Search for the cell housing the specified text and yield its (x, y) center coordinate. 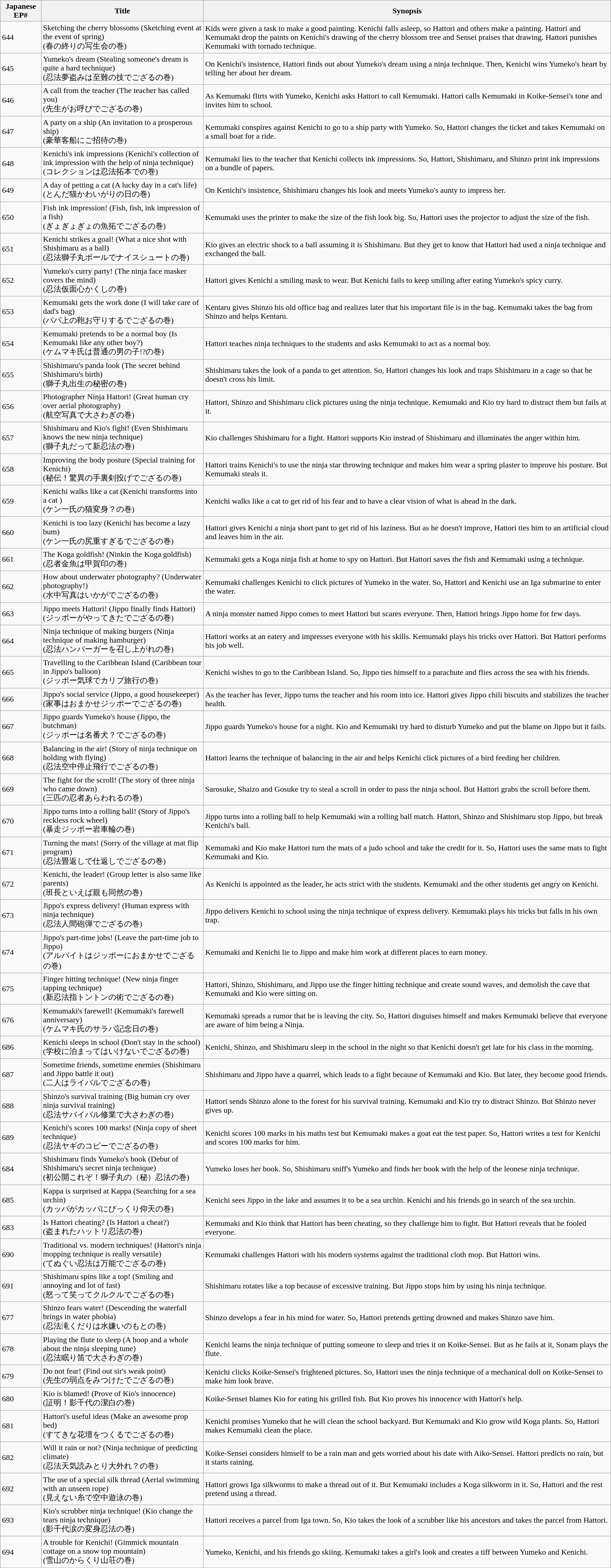
Is Hattori cheating? (Is Hattori a cheat?)(盗まれたハットリ忍法の巻) (122, 1227)
Hattori's useful ideas (Make an awesome prop bed)(すてきな花壇をつくるでござるの巻) (122, 1426)
Shishimaru spins like a top! (Smiling and annoying and lot of fast)(怒って笑ってクルクルでござるの巻) (122, 1286)
Kenichi walks like a cat to get rid of his fear and to have a clear vision of what is ahead in the dark. (407, 501)
Shishimaru and Jippo have a quarrel, which leads to a fight because of Kemumaki and Kio. But later, they become good friends. (407, 1074)
A party on a ship (An invitation to a prosperous ship)(豪華客船にご招待の巻) (122, 132)
Kenichi's ink impressions (Kenichi's collection of ink impression with the help of ninja technique)(コレクションは忍法拓本での巻) (122, 163)
Yumeko loses her book. So, Shishimaru sniff's Yumeko and finds her book with the help of the leonese ninja technique. (407, 1169)
670 (21, 821)
Turning the mats! (Sorry of the village at mat flip program)(忍法畳返しで仕返しでござるの巻) (122, 853)
Kenichi is too lazy (Kenichi has become a lazy bum)(ケン一氏の尻重すぎるでござるの巻) (122, 532)
The fight for the scroll! (The story of three ninja who came down)(三匹の忍者あらわれるの巻) (122, 789)
Jippo's social service (Jippo, a good housekeeper)(家事はおまかせジッポーでござるの巻) (122, 699)
Koike-Sensei considers himself to be a rain man and gets worried about his date with Aiko-Sensei. Hattori predicts no rain, but it starts raining. (407, 1457)
Travelling to the Caribbean Island (Caribbean tour in Jippo's balloon)(ジッポー気球でカリブ旅行の巻) (122, 673)
Kio challenges Shishimaru for a fight. Hattori supports Kio instead of Shishimaru and illuminates the anger within him. (407, 438)
Traditional vs. modern techniques! (Hattori's ninja mopping technique is really versatile)(てぬぐい忍法は万能でござるの巻) (122, 1255)
Kappa is surprised at Kappa (Searching for a sea urchin)(カッパがカッパにびっくり仰天の巻) (122, 1200)
691 (21, 1286)
689 (21, 1138)
688 (21, 1106)
Kemumaki challenges Hattori with his modern systems against the traditional cloth mop. But Hattori wins. (407, 1255)
A trouble for Kenichi! (Gimmick mountain cottage on a snow top mountain)(雪山のからくり山荘の巻) (122, 1552)
655 (21, 375)
Shishimaru's panda look (The secret behind Shishimaru's birth)(獅子丸出生の秘密の巻) (122, 375)
The Koga goldfish! (Ninkin the Koga goldfish)(忍者金魚は甲賀印の巻) (122, 559)
672 (21, 884)
685 (21, 1200)
Hattori trains Kenichi's to use the ninja star throwing technique and makes him wear a spring plaster to improve his posture. But Kemumaki steals it. (407, 470)
Jippo meets Hattori! (Jippo finally finds Hattori)(ジッポーがやってきたでござるの巻) (122, 614)
Jippo turns into a rolling ball! (Story of Jippo's reckless rock wheel)(暴走ジッポー岩車輪の巻) (122, 821)
683 (21, 1227)
Kenichi learns the ninja technique of putting someone to sleep and tries it on Koike-Sensei. But as he fails at it, Sonam plays the flute. (407, 1349)
Kenichi wishes to go to the Caribbean Island. So, Jippo ties himself to a parachute and flies across the sea with his friends. (407, 673)
Yumeko's dream (Stealing someone's dream is quite a hard technique)(忍法夢盗みは至難の技でござるの巻) (122, 69)
Kenichi's scores 100 marks! (Ninja copy of sheet technique)(忍法ヤギのコピーでござるの巻) (122, 1138)
686 (21, 1047)
How about underwater photography? (Underwater photography!)(水中写真はいかがでござるの巻) (122, 586)
668 (21, 758)
Shinzo fears water! (Descending the waterfall brings in water phobia)(忍法滝くだりは水嫌いのもとの巻) (122, 1318)
Jippo's express delivery! (Human express with ninja technique)(忍法人間砲弾でござるの巻) (122, 915)
673 (21, 915)
675 (21, 989)
A day of petting a cat (A lucky day in a cat's life)(とんだ猫かわいがりの日の巻) (122, 190)
Hattori learns the technique of balancing in the air and helps Kenichi click pictures of a bird feeding her children. (407, 758)
Hattori works at an eatery and impresses everyone with his skills. Kemumaki plays his tricks over Hattori. But Hattori performs his job well. (407, 641)
Kenichi sleeps in school (Don't stay in the school)(学校に泊まってはいけないでござるの巻) (122, 1047)
Synopsis (407, 11)
Koike-Sensei blames Kio for eating his grilled fish. But Kio proves his innocence with Hattori's help. (407, 1399)
Hattori grows Iga silkworms to make a thread out of it. But Kemumaki includes a Koga silkworm in it. So, Hattori and the rest pretend using a thread. (407, 1489)
679 (21, 1376)
Hattori teaches ninja techniques to the students and asks Kemumaki to act as a normal boy. (407, 343)
Hattori sends Shinzo alone to the forest for his survival training. Kemumaki and Kio try to distract Shinzo. But Shinzo never gives up. (407, 1106)
Photographer Ninja Hattori! (Great human cry over aerial photography)(航空写真で大さわぎの巻) (122, 406)
665 (21, 673)
Title (122, 11)
Sketching the cherry blossoms (Sketching event at the event of spring)(春の終りの写生会の巻) (122, 37)
Balancing in the air! (Story of ninja technique on holding with flying)(忍法空中停止飛行でござるの巻) (122, 758)
662 (21, 586)
Yumeko, Kenichi, and his friends go skiing. Kemumaki takes a girl's look and creates a tiff between Yumeko and Kenichi. (407, 1552)
Kenichi strikes a goal! (What a nice shot with Shishimaru as a ball)(忍法獅子丸ボールでナイスシュートの巻) (122, 249)
663 (21, 614)
As Kemumaki flirts with Yumeko, Kenichi asks Hattori to call Kemumaki. Hattori calls Kemumaki in Koike-Sensei's tone and invites him to school. (407, 100)
As the teacher has fever, Jippo turns the teacher and his room into ice. Hattori gives Jippo chili biscuits and stabilizes the teacher health. (407, 699)
Kenichi clicks Koike-Sensei's frightened pictures. So, Hattori uses the ninja technique of a mechanical doll on Koike-Sensei to make him look brave. (407, 1376)
684 (21, 1169)
Kenichi, Shinzo, and Shishimaru sleep in the school in the night so that Kenichi doesn't get late for his class in the morning. (407, 1047)
649 (21, 190)
Japanese EP# (21, 11)
667 (21, 727)
682 (21, 1457)
Kemumaki and Kio think that Hattori has been cheating, so they challenge him to fight. But Hattori reveals that he fooled everyone. (407, 1227)
681 (21, 1426)
661 (21, 559)
Kemumaki's farewell! (Kemumaki's farewell anniversary)(ケムマキ氏のサラバ記念日の巻) (122, 1020)
666 (21, 699)
687 (21, 1074)
Hattori gives Kenichi a smiling mask to wear. But Kenichi fails to keep smiling after eating Yumeko's spicy curry. (407, 281)
Shinzo's survival training (Big human cry over ninja survival training)(忍法サバイバル修業で大さわぎの巻) (122, 1106)
Shishimaru finds Yumeko's book (Debut of Shishimaru's secret ninja technique)(初公開これぞ！獅子丸の（秘）忍法の巻) (122, 1169)
Shishimaru rotates like a top because of excessive training. But Jippo stops him by using his ninja technique. (407, 1286)
652 (21, 281)
Do not fear! (Find out sir's weak point)(先生の弱点をみつけたでござるの巻) (122, 1376)
Kemumaki and Kenichi lie to Jippo and make him work at different places to earn money. (407, 952)
676 (21, 1020)
Finger hitting technique! (New ninja finger tapping technique)(新忍法指トントンの術でござるの巻) (122, 989)
644 (21, 37)
Kio is blamed! (Prove of Kio's innocence)(証明！影千代の潔白の巻) (122, 1399)
Fish ink impression! (Fish, fish, ink impression of a fish)(ぎょぎょぎょの魚拓でござるの巻) (122, 217)
Hattori, Shinzo and Shishimaru click pictures using the ninja technique. Kemumaki and Kio try hard to distract them but fails at it. (407, 406)
The use of a special silk thread (Aerial swimming with an unseen rope)(見えない糸で空中遊泳の巻) (122, 1489)
On Kenichi's insistence, Shishimaru changes his look and meets Yumeko's aunty to impress her. (407, 190)
Kemumaki lies to the teacher that Kenichi collects ink impressions. So, Hattori, Shishimaru, and Shinzo print ink impressions on a bundle of papers. (407, 163)
648 (21, 163)
Sarosuke, Shaizo and Gosuke try to steal a scroll in order to pass the ninja school. But Hattori grabs the scroll before them. (407, 789)
Kemumaki gets the work done (I will take care of dad's bag)(パパ上の鞄お守りするでござるの巻) (122, 312)
Kenichi sees Jippo in the lake and assumes it to be a sea urchin. Kenichi and his friends go in search of the sea urchin. (407, 1200)
Kemumaki uses the printer to make the size of the fish look big. So, Hattori uses the projector to adjust the size of the fish. (407, 217)
669 (21, 789)
656 (21, 406)
653 (21, 312)
646 (21, 100)
647 (21, 132)
Kio's scrubber ninja technique! (Kio change the tears ninja technique)(影千代涙の変身忍法の巻) (122, 1521)
Jippo guards Yumeko's house for a night. Kio and Kemumaki try hard to disturb Yumeko and put the blame on Jippo but it fails. (407, 727)
659 (21, 501)
Playing the flute to sleep (A hoop and a whole about the ninja sleeping tune)(忍法眠り笛で大さわぎの巻) (122, 1349)
658 (21, 470)
660 (21, 532)
Will it rain or not? (Ninja technique of predicting climate)(忍法天気読みとり大外れ？の巻) (122, 1457)
654 (21, 343)
651 (21, 249)
692 (21, 1489)
Jippo guards Yumeko's house (Jippo, the butchman)(ジッポーは名番犬？でござるの巻) (122, 727)
678 (21, 1349)
Kenichi walks like a cat (Kenichi transforms into a cat )(ケン一氏の猫変身？の巻) (122, 501)
A ninja monster named Jippo comes to meet Hattori but scares everyone. Then, Hattori brings Jippo home for few days. (407, 614)
Ninja technique of making burgers (Ninja technique of making hamburger)(忍法ハンバーガーを召し上がれの巻) (122, 641)
As Kenichi is appointed as the leader, he acts strict with the students. Kemumaki and the other students get angry on Kenichi. (407, 884)
Jippo delivers Kenichi to school using the ninja technique of express delivery. Kemumaki plays his tricks but falls in his own trap. (407, 915)
Kenichi, the leader! (Group letter is also same like parents)(班長といえば親も同然の巻) (122, 884)
Jippo turns into a rolling ball to help Kemumaki win a rolling ball match. Hattori, Shinzo and Shishimaru stop Jippo, but break Kenichi's ball. (407, 821)
Improving the body posture (Special training for Kenichi)(秘伝！驚異の手裏剣投げでござるの巻) (122, 470)
664 (21, 641)
645 (21, 69)
Kemumaki gets a Koga ninja fish at home to spy on Hattori. But Hattori saves the fish and Kemumaki using a technique. (407, 559)
Hattori receives a parcel from Iga town. So, Kio takes the look of a scrubber like his ancestors and takes the parcel from Hattori. (407, 1521)
Shishimaru and Kio's fight! (Even Shishimaru knows the new ninja technique)(獅子丸だって新忍法の巻) (122, 438)
Kemumaki conspires against Kenichi to go to a ship party with Yumeko. So, Hattori changes the ticket and takes Kemumaki on a small boat for a ride. (407, 132)
Kio gives an electric shock to a ball assuming it is Shishimaru. But they get to know that Hattori had used a ninja technique and exchanged the ball. (407, 249)
693 (21, 1521)
Shinzo develops a fear in his mind for water. So, Hattori pretends getting drowned and makes Shinzo save him. (407, 1318)
Kemumaki challenges Kenichi to click pictures of Yumeko in the water. So, Hattori and Kenichi use an Iga submarine to enter the water. (407, 586)
A call from the teacher (The teacher has called you)(先生がお呼びでござるの巻) (122, 100)
Kemumaki and Kio make Hattori turn the mats of a judo school and take the credit for it. So, Hattori uses the same mats to fight Kemumaki and Kio. (407, 853)
690 (21, 1255)
650 (21, 217)
674 (21, 952)
Yumeko's curry party! (The ninja face masker covers the mind)(忍法仮面心かくしの巻) (122, 281)
Jippo's part-time jobs! (Leave the part-time job to Jippo)(アルバイトはジッポーにおまかせでござるの巻) (122, 952)
Kemumaki pretends to be a normal boy (Is Kemumaki like any other boy?)(ケムマキ氏は普通の男の子!?の巻) (122, 343)
671 (21, 853)
657 (21, 438)
694 (21, 1552)
680 (21, 1399)
677 (21, 1318)
Sometime friends, sometime enemies (Shishimaru and Jippo battle it out)(二人はライバルでござるの巻) (122, 1074)
